Determine the (X, Y) coordinate at the center of the cell enclosing the given text.  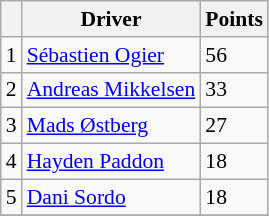
Andreas Mikkelsen (112, 90)
Driver (112, 19)
Points (234, 19)
5 (12, 197)
Hayden Paddon (112, 162)
Sébastien Ogier (112, 55)
Mads Østberg (112, 126)
3 (12, 126)
1 (12, 55)
27 (234, 126)
56 (234, 55)
Dani Sordo (112, 197)
4 (12, 162)
2 (12, 90)
33 (234, 90)
